For the text-containing cell, return its midpoint in [X, Y] coordinate format. 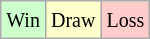
Draw [72, 20]
Win [24, 20]
Loss [126, 20]
